Determine the [x, y] coordinate at the center of the cell enclosing the given text.  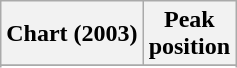
Chart (2003) [72, 34]
Peakposition [189, 34]
